Scan for the cell matching the given text and deliver its (X, Y) coordinate at center. 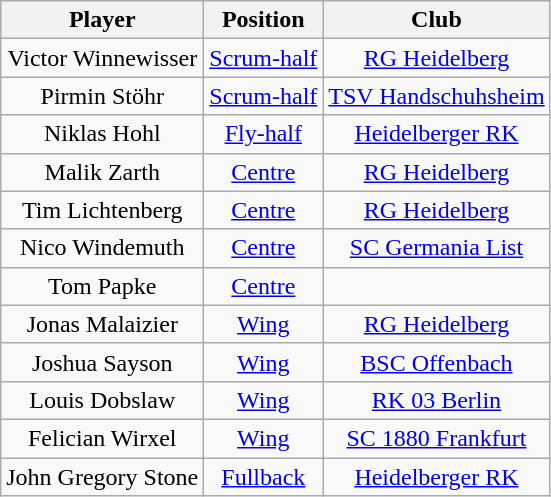
Pirmin Stöhr (102, 96)
Jonas Malaizier (102, 324)
Louis Dobslaw (102, 400)
Fullback (264, 477)
Player (102, 20)
John Gregory Stone (102, 477)
Malik Zarth (102, 172)
Tom Papke (102, 286)
Niklas Hohl (102, 134)
TSV Handschuhsheim (436, 96)
SC 1880 Frankfurt (436, 438)
RK 03 Berlin (436, 400)
SC Germania List (436, 248)
Tim Lichtenberg (102, 210)
Felician Wirxel (102, 438)
Club (436, 20)
Fly-half (264, 134)
Position (264, 20)
Joshua Sayson (102, 362)
Nico Windemuth (102, 248)
Victor Winnewisser (102, 58)
BSC Offenbach (436, 362)
